Output the (x, y) coordinate of the center of the cell containing the given text.  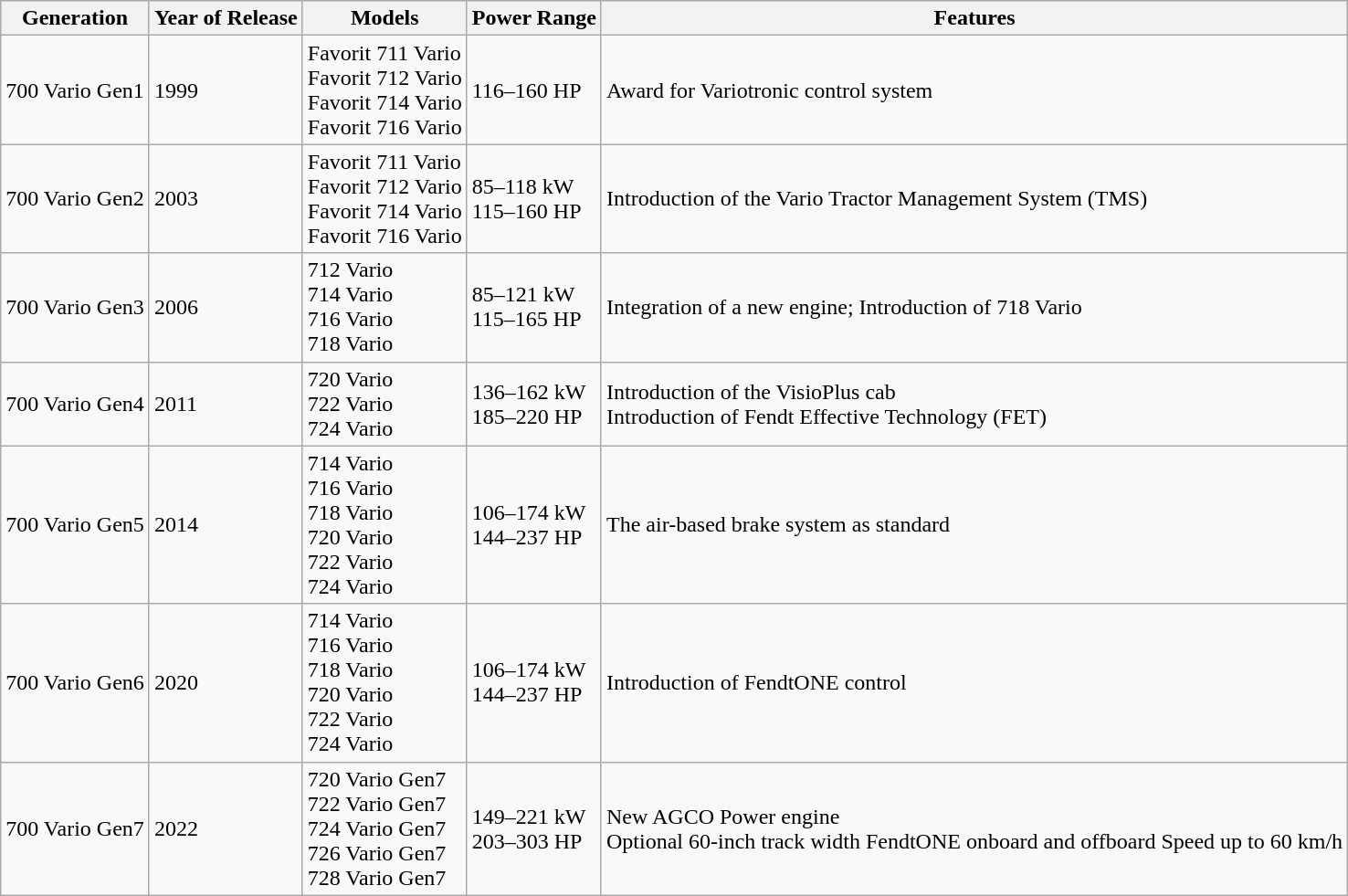
700 Vario Gen5 (75, 524)
85–121 kW115–165 HP (533, 307)
700 Vario Gen6 (75, 683)
136–162 kW185–220 HP (533, 404)
The air-based brake system as standard (974, 524)
700 Vario Gen4 (75, 404)
700 Vario Gen3 (75, 307)
700 Vario Gen7 (75, 828)
720 Vario722 Vario724 Vario (384, 404)
Models (384, 18)
700 Vario Gen2 (75, 199)
Introduction of FendtONE control (974, 683)
Generation (75, 18)
1999 (226, 90)
149–221 kW203–303 HP (533, 828)
Introduction of the Vario Tractor Management System (TMS) (974, 199)
2006 (226, 307)
Award for Variotronic control system (974, 90)
2011 (226, 404)
Power Range (533, 18)
700 Vario Gen1 (75, 90)
Year of Release (226, 18)
116–160 HP (533, 90)
2022 (226, 828)
2003 (226, 199)
2020 (226, 683)
Features (974, 18)
712 Vario714 Vario716 Vario718 Vario (384, 307)
Introduction of the VisioPlus cabIntroduction of Fendt Effective Technology (FET) (974, 404)
2014 (226, 524)
New AGCO Power engineOptional 60-inch track width FendtONE onboard and offboard Speed up to 60 km/h (974, 828)
Integration of a new engine; Introduction of 718 Vario (974, 307)
85–118 kW115–160 HP (533, 199)
720 Vario Gen7722 Vario Gen7724 Vario Gen7726 Vario Gen7728 Vario Gen7 (384, 828)
